Output the [X, Y] coordinate of the center of the cell containing the given text.  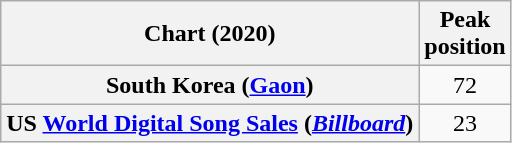
Peakposition [465, 34]
South Korea (Gaon) [210, 85]
72 [465, 85]
US World Digital Song Sales (Billboard) [210, 123]
Chart (2020) [210, 34]
23 [465, 123]
